Find where the given text appears and provide that cell's center as (x, y) coordinate. 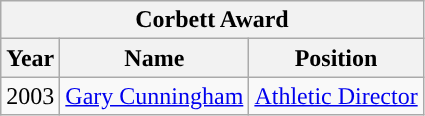
Athletic Director (336, 96)
Year (30, 58)
2003 (30, 96)
Gary Cunningham (154, 96)
Corbett Award (212, 20)
Position (336, 58)
Name (154, 58)
